Extract the (x, y) coordinate from the center of the cell holding the provided text.  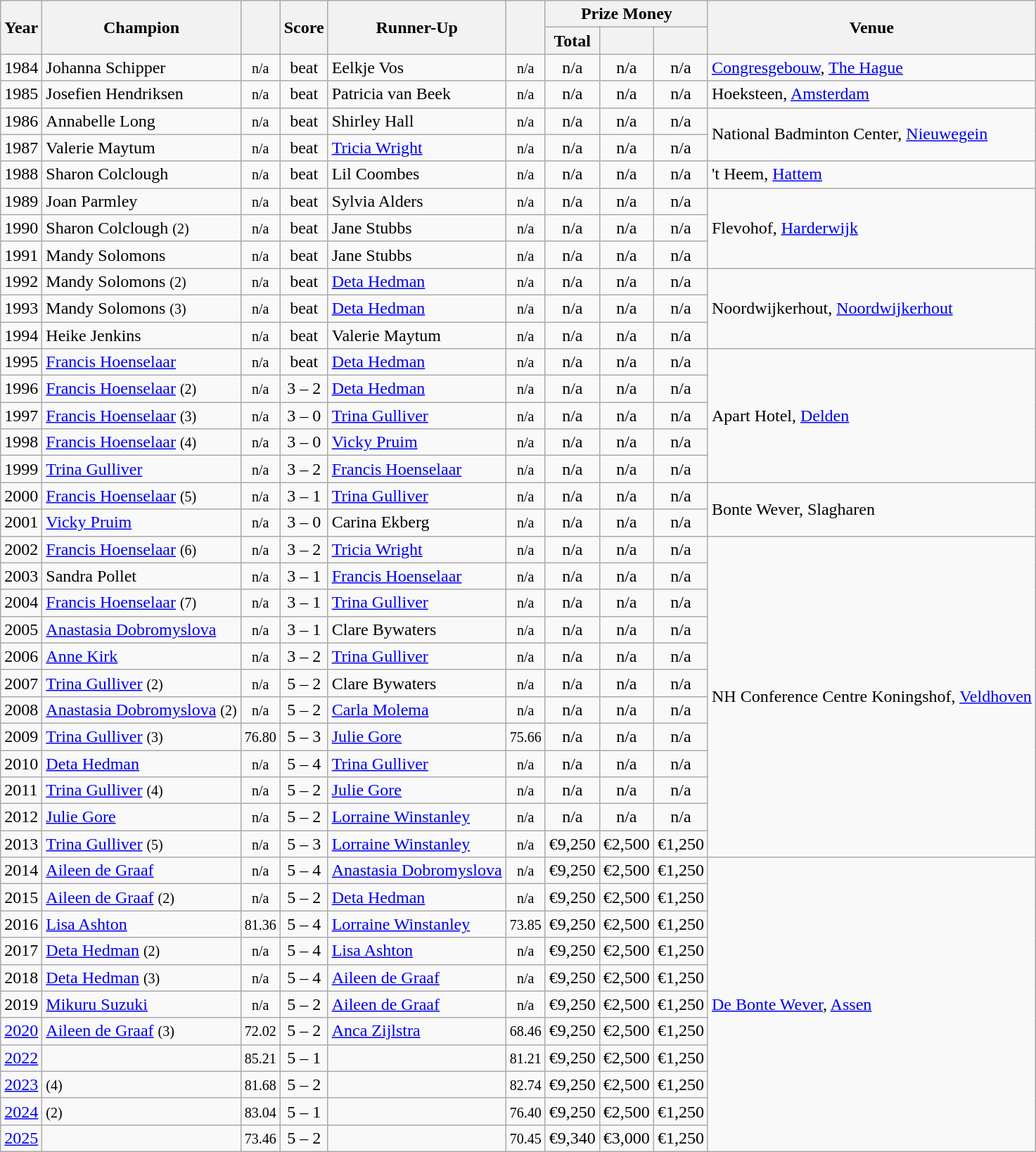
Trina Gulliver (2) (141, 683)
Flevohof, Harderwijk (871, 228)
1996 (21, 389)
2007 (21, 683)
Anne Kirk (141, 656)
83.04 (260, 1111)
2005 (21, 629)
1999 (21, 469)
2024 (21, 1111)
76.80 (260, 736)
Apart Hotel, Delden (871, 416)
1992 (21, 281)
2010 (21, 763)
Mandy Solomons (141, 255)
Anca Zijlstra (416, 1031)
Joan Parmley (141, 201)
Venue (871, 27)
Bonte Wever, Slagharen (871, 509)
Patricia van Beek (416, 94)
Congresgebouw, The Hague (871, 68)
Carina Ekberg (416, 523)
75.66 (525, 736)
2012 (21, 817)
NH Conference Centre Koningshof, Veldhoven (871, 696)
1990 (21, 228)
Anastasia Dobromyslova (2) (141, 710)
2017 (21, 951)
70.45 (525, 1138)
Trina Gulliver (3) (141, 736)
1985 (21, 94)
Noordwijkerhout, Noordwijkerhout (871, 308)
Shirley Hall (416, 121)
1998 (21, 442)
Annabelle Long (141, 121)
€9,340 (573, 1138)
2023 (21, 1084)
Francis Hoenselaar (6) (141, 549)
Trina Gulliver (4) (141, 791)
73.85 (525, 924)
Mikuru Suzuki (141, 1004)
2001 (21, 523)
72.02 (260, 1031)
85.21 (260, 1058)
1995 (21, 362)
2004 (21, 603)
1986 (21, 121)
Eelkje Vos (416, 68)
Mandy Solomons (2) (141, 281)
2018 (21, 978)
Total (573, 41)
Francis Hoenselaar (4) (141, 442)
2006 (21, 656)
Francis Hoenselaar (3) (141, 416)
Sylvia Alders (416, 201)
National Badminton Center, Nieuwegein (871, 134)
De Bonte Wever, Assen (871, 1004)
(2) (141, 1111)
Aileen de Graaf (2) (141, 897)
1989 (21, 201)
81.21 (525, 1058)
Sandra Pollet (141, 576)
68.46 (525, 1031)
76.40 (525, 1111)
Trina Gulliver (5) (141, 844)
Francis Hoenselaar (5) (141, 496)
81.68 (260, 1084)
Francis Hoenselaar (2) (141, 389)
2016 (21, 924)
2019 (21, 1004)
Lil Coombes (416, 174)
1997 (21, 416)
2015 (21, 897)
73.46 (260, 1138)
't Heem, Hattem (871, 174)
Francis Hoenselaar (7) (141, 603)
(4) (141, 1084)
Josefien Hendriksen (141, 94)
Carla Molema (416, 710)
Runner-Up (416, 27)
2013 (21, 844)
2002 (21, 549)
Sharon Colclough (2) (141, 228)
Deta Hedman (2) (141, 951)
Mandy Solomons (3) (141, 308)
1988 (21, 174)
Score (304, 27)
1994 (21, 335)
Deta Hedman (3) (141, 978)
Champion (141, 27)
2014 (21, 871)
Prize Money (626, 14)
2003 (21, 576)
1993 (21, 308)
Sharon Colclough (141, 174)
1991 (21, 255)
81.36 (260, 924)
Year (21, 27)
2000 (21, 496)
Johanna Schipper (141, 68)
1987 (21, 148)
€3,000 (626, 1138)
2020 (21, 1031)
82.74 (525, 1084)
2008 (21, 710)
Hoeksteen, Amsterdam (871, 94)
2022 (21, 1058)
Aileen de Graaf (3) (141, 1031)
2025 (21, 1138)
Heike Jenkins (141, 335)
1984 (21, 68)
2009 (21, 736)
2011 (21, 791)
